Determine the [x, y] coordinate at the center of the cell enclosing the given text.  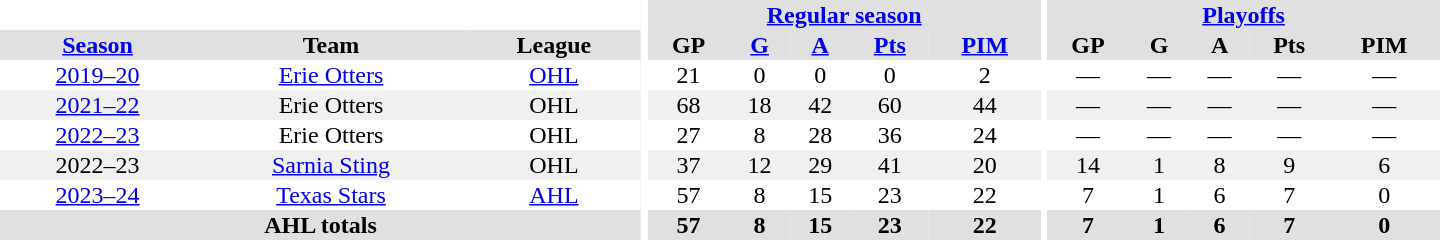
2023–24 [98, 195]
2019–20 [98, 75]
24 [984, 135]
Season [98, 45]
Regular season [844, 15]
Playoffs [1244, 15]
20 [984, 165]
Sarnia Sting [331, 165]
Team [331, 45]
37 [689, 165]
2 [984, 75]
60 [890, 105]
12 [760, 165]
41 [890, 165]
21 [689, 75]
14 [1088, 165]
28 [820, 135]
AHL totals [320, 225]
AHL [554, 195]
42 [820, 105]
League [554, 45]
Texas Stars [331, 195]
9 [1290, 165]
36 [890, 135]
68 [689, 105]
18 [760, 105]
44 [984, 105]
2021–22 [98, 105]
27 [689, 135]
29 [820, 165]
